Capture the cell that displays the provided text and extract its (x, y) central coordinate. 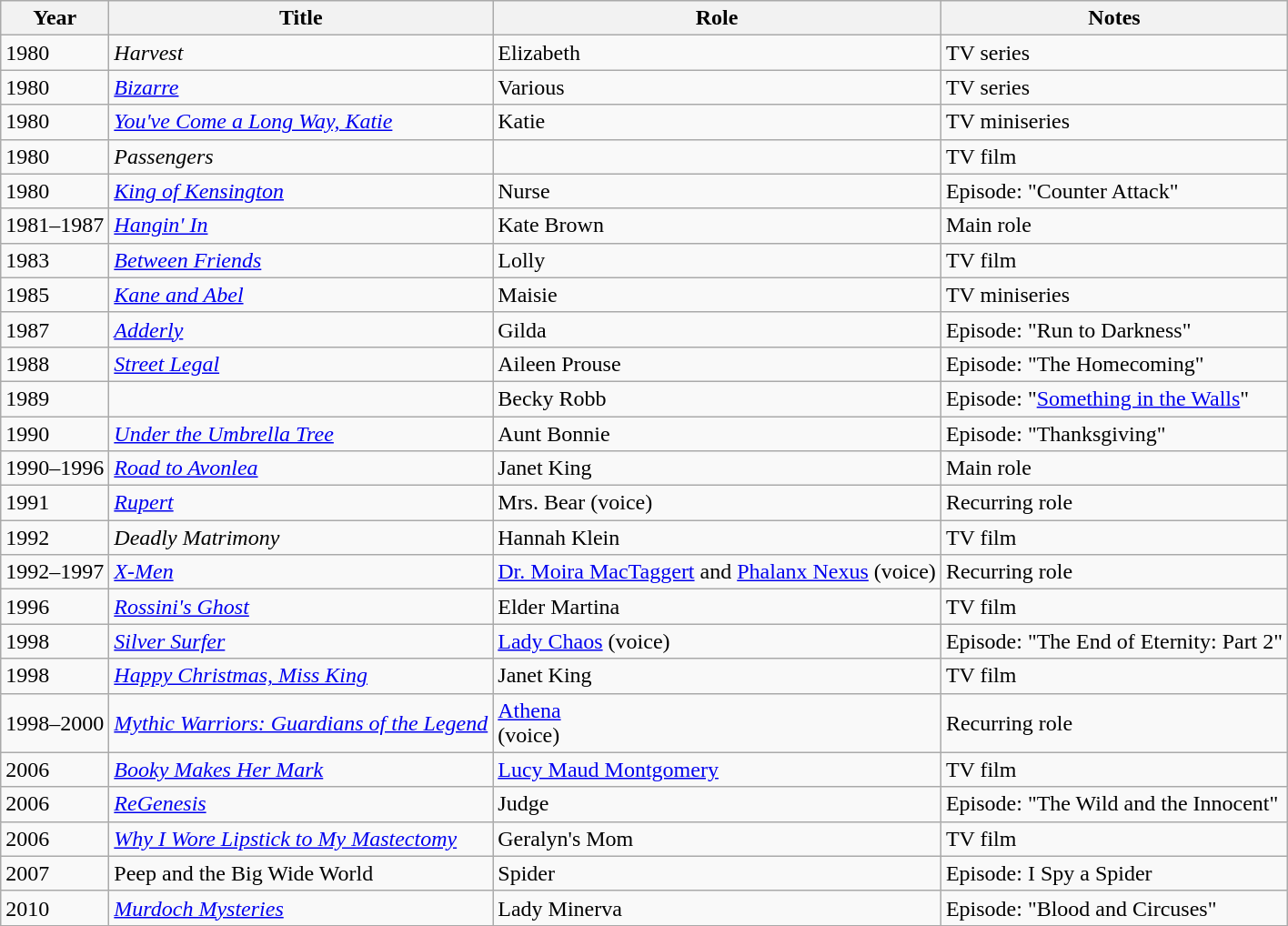
1990–1996 (55, 468)
Rupert (301, 503)
Athena (voice) (717, 722)
Gilda (717, 329)
Katie (717, 122)
1987 (55, 329)
Under the Umbrella Tree (301, 434)
1990 (55, 434)
Elizabeth (717, 53)
Maisie (717, 295)
Episode: "Something in the Walls" (1113, 398)
Lady Chaos (voice) (717, 641)
Lolly (717, 260)
2007 (55, 873)
Episode: "The End of Eternity: Part 2" (1113, 641)
Dr. Moira MacTaggert and Phalanx Nexus (voice) (717, 572)
1996 (55, 607)
ReGenesis (301, 804)
Hangin' In (301, 226)
Rossini's Ghost (301, 607)
Geralyn's Mom (717, 839)
Lady Minerva (717, 908)
1992 (55, 538)
Spider (717, 873)
1992–1997 (55, 572)
Harvest (301, 53)
Road to Avonlea (301, 468)
Elder Martina (717, 607)
Peep and the Big Wide World (301, 873)
Passengers (301, 156)
Hannah Klein (717, 538)
Episode: I Spy a Spider (1113, 873)
Happy Christmas, Miss King (301, 676)
Aunt Bonnie (717, 434)
Mythic Warriors: Guardians of the Legend (301, 722)
Between Friends (301, 260)
Street Legal (301, 364)
Booky Makes Her Mark (301, 770)
1991 (55, 503)
Episode: "The Homecoming" (1113, 364)
1988 (55, 364)
Role (717, 18)
Episode: "Blood and Circuses" (1113, 908)
Year (55, 18)
Bizarre (301, 87)
1985 (55, 295)
Various (717, 87)
Kate Brown (717, 226)
Aileen Prouse (717, 364)
Episode: "The Wild and the Innocent" (1113, 804)
Mrs. Bear (voice) (717, 503)
Silver Surfer (301, 641)
1989 (55, 398)
Title (301, 18)
Adderly (301, 329)
Episode: "Counter Attack" (1113, 191)
1998–2000 (55, 722)
Episode: "Thanksgiving" (1113, 434)
Notes (1113, 18)
Nurse (717, 191)
Becky Robb (717, 398)
Lucy Maud Montgomery (717, 770)
Judge (717, 804)
X-Men (301, 572)
Deadly Matrimony (301, 538)
Kane and Abel (301, 295)
King of Kensington (301, 191)
Murdoch Mysteries (301, 908)
Episode: "Run to Darkness" (1113, 329)
2010 (55, 908)
Why I Wore Lipstick to My Mastectomy (301, 839)
You've Come a Long Way, Katie (301, 122)
1983 (55, 260)
1981–1987 (55, 226)
